Locate the cell with the specified text and output its (X, Y) center coordinate. 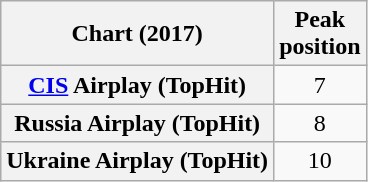
10 (320, 161)
Peakposition (320, 34)
Russia Airplay (TopHit) (138, 123)
Chart (2017) (138, 34)
Ukraine Airplay (TopHit) (138, 161)
7 (320, 85)
8 (320, 123)
CIS Airplay (TopHit) (138, 85)
